Return the [x, y] coordinate for the center point of the cell that contains the specified text.  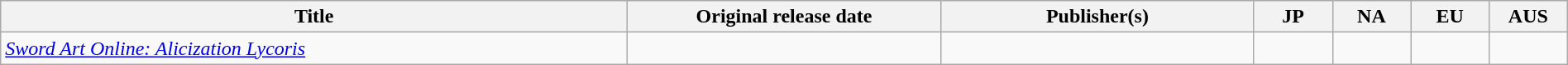
Sword Art Online: Alicization Lycoris [314, 48]
Title [314, 17]
EU [1451, 17]
Original release date [784, 17]
AUS [1528, 17]
Publisher(s) [1097, 17]
JP [1293, 17]
NA [1371, 17]
